Return the [x, y] coordinate for the center point of the cell that contains the specified text.  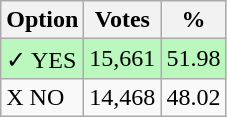
15,661 [122, 59]
51.98 [194, 59]
48.02 [194, 97]
X NO [42, 97]
% [194, 20]
Option [42, 20]
Votes [122, 20]
✓ YES [42, 59]
14,468 [122, 97]
